From the cell containing the given text, extract its center point as [x, y] coordinate. 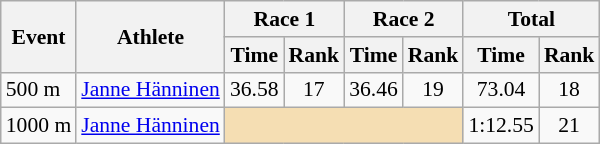
18 [570, 90]
36.58 [254, 90]
73.04 [500, 90]
1000 m [38, 126]
1:12.55 [500, 126]
Athlete [150, 36]
36.46 [374, 90]
Race 1 [284, 19]
21 [570, 126]
19 [434, 90]
Event [38, 36]
Race 2 [404, 19]
Total [531, 19]
500 m [38, 90]
17 [314, 90]
